Identify which cell holds the provided text, then report its [X, Y] central coordinate. 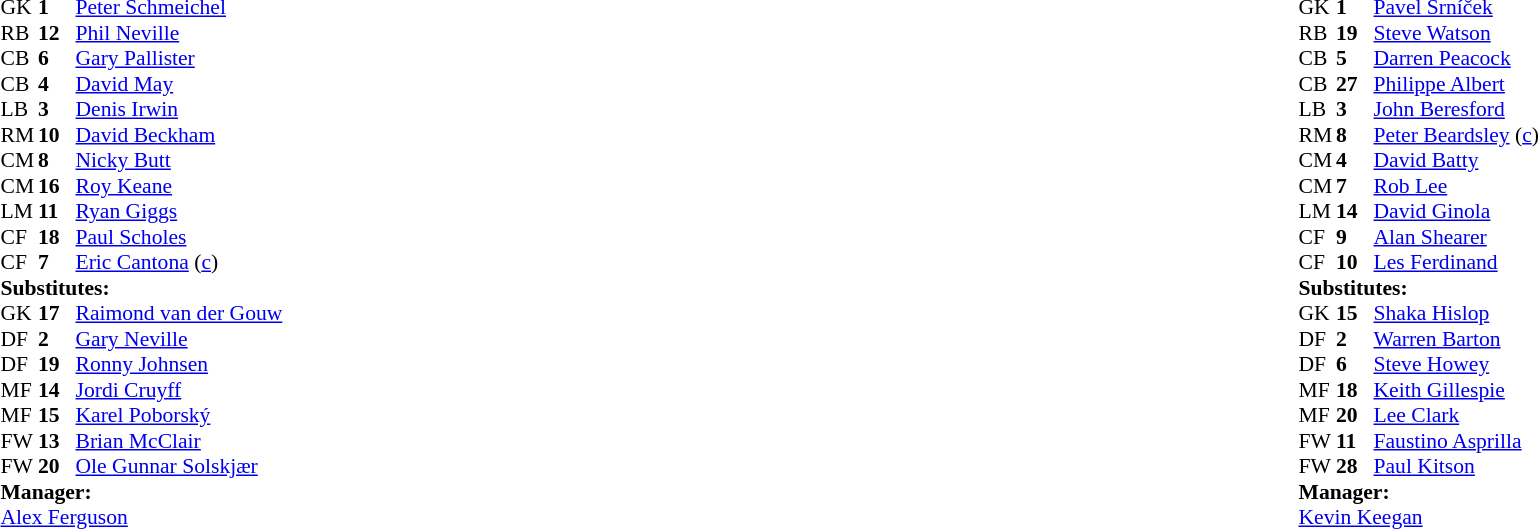
Phil Neville [180, 33]
13 [57, 441]
Ryan Giggs [180, 211]
Manager: [141, 492]
17 [57, 313]
5 [1355, 59]
Gary Neville [180, 339]
Gary Pallister [180, 59]
Nicky Butt [180, 161]
Raimond van der Gouw [180, 313]
David May [180, 84]
David Beckham [180, 135]
Ole Gunnar Solskjær [180, 467]
28 [1355, 467]
9 [1355, 237]
12 [57, 33]
Karel Poborský [180, 415]
16 [57, 186]
27 [1355, 84]
Roy Keane [180, 186]
Eric Cantona (c) [180, 263]
Jordi Cruyff [180, 390]
Substitutes: [141, 288]
Brian McClair [180, 441]
Paul Scholes [180, 237]
Ronny Johnsen [180, 365]
Denis Irwin [180, 109]
